Detect which cell encompasses the target text, then output its [x, y] center coordinate. 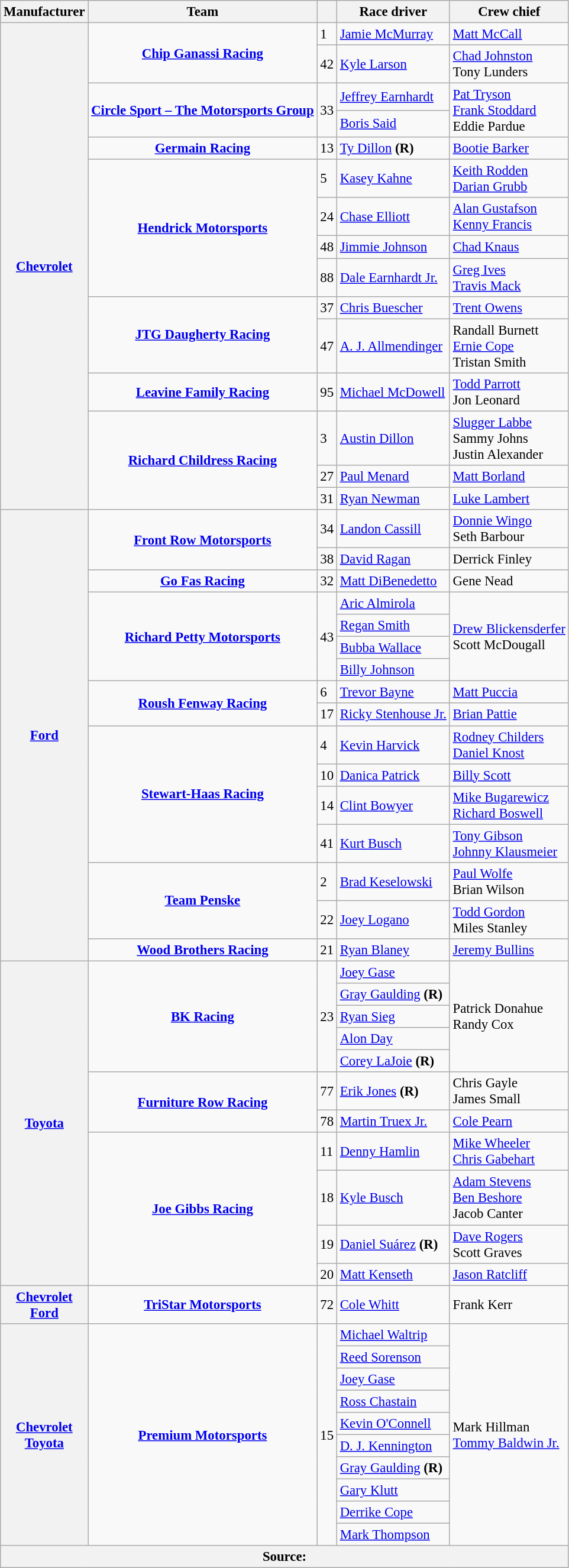
Chris Gayle James Small [509, 1091]
Team [202, 12]
5 [326, 179]
Jamie McMurray [393, 34]
Matt DiBenedetto [393, 581]
Pat Tryson Frank Stoddard Eddie Pardue [509, 111]
21 [326, 950]
Tony Gibson Johnny Klausmeier [509, 843]
Mike Wheeler Chris Gabehart [509, 1152]
27 [326, 477]
Bubba Wallace [393, 648]
Joey Logano [393, 920]
31 [326, 498]
Brad Keselowski [393, 882]
Cole Whitt [393, 1304]
Stewart-Haas Racing [202, 793]
Denny Hamlin [393, 1152]
Matt Borland [509, 477]
Crew chief [509, 12]
20 [326, 1274]
Chevrolet Ford [44, 1304]
Dale Earnhardt Jr. [393, 278]
Mike Bugarewicz Richard Boswell [509, 805]
Michael McDowell [393, 391]
23 [326, 1016]
Germain Racing [202, 148]
Ryan Newman [393, 498]
Regan Smith [393, 626]
14 [326, 805]
Ryan Sieg [393, 1017]
Kevin O'Connell [393, 1424]
Billy Johnson [393, 670]
Ryan Blaney [393, 950]
Source: [285, 1557]
Brian Pattie [509, 715]
Frank Kerr [509, 1304]
Bootie Barker [509, 148]
Kurt Busch [393, 843]
Billy Scott [509, 775]
Richard Childress Racing [202, 460]
Jeremy Bullins [509, 950]
Landon Cassill [393, 529]
Drew Blickensderfer Scott McDougall [509, 637]
BK Racing [202, 1016]
Michael Waltrip [393, 1334]
Premium Motorsports [202, 1434]
Paul Wolfe Brian Wilson [509, 882]
Chase Elliott [393, 216]
Boris Said [393, 124]
78 [326, 1122]
Dave Rogers Scott Graves [509, 1244]
Matt Puccia [509, 692]
Jason Ratcliff [509, 1274]
10 [326, 775]
Reed Sorenson [393, 1357]
Donnie Wingo Seth Barbour [509, 529]
Joe Gibbs Racing [202, 1209]
Kasey Kahne [393, 179]
TriStar Motorsports [202, 1304]
6 [326, 692]
Kevin Harvick [393, 745]
Corey LaJoie (R) [393, 1061]
Furniture Row Racing [202, 1102]
38 [326, 559]
Mark Thompson [393, 1535]
11 [326, 1152]
Clint Bowyer [393, 805]
37 [326, 307]
Chad Knaus [509, 247]
2 [326, 882]
Derrike Cope [393, 1512]
Adam Stevens Ben Beshore Jacob Canter [509, 1198]
33 [326, 111]
17 [326, 715]
Matt Kenseth [393, 1274]
Paul Menard [393, 477]
34 [326, 529]
Ty Dillon (R) [393, 148]
24 [326, 216]
Roush Fenway Racing [202, 704]
3 [326, 438]
D. J. Kennington [393, 1446]
Jeffrey Earnhardt [393, 97]
4 [326, 745]
18 [326, 1198]
42 [326, 64]
13 [326, 148]
Rodney Childers Daniel Knost [509, 745]
Trevor Bayne [393, 692]
Danica Patrick [393, 775]
41 [326, 843]
47 [326, 346]
Chip Ganassi Racing [202, 53]
Martin Truex Jr. [393, 1122]
72 [326, 1304]
Alon Day [393, 1039]
Go Fas Racing [202, 581]
Manufacturer [44, 12]
Daniel Suárez (R) [393, 1244]
Greg Ives Travis Mack [509, 278]
Toyota [44, 1123]
Chevrolet Toyota [44, 1434]
22 [326, 920]
Randall Burnett Ernie Cope Tristan Smith [509, 346]
19 [326, 1244]
Hendrick Motorsports [202, 228]
Matt McCall [509, 34]
77 [326, 1091]
1 [326, 34]
Ford [44, 736]
Circle Sport – The Motorsports Group [202, 111]
48 [326, 247]
Jimmie Johnson [393, 247]
Todd Gordon Miles Stanley [509, 920]
Leavine Family Racing [202, 391]
Derrick Finley [509, 559]
95 [326, 391]
JTG Daugherty Racing [202, 335]
Gene Nead [509, 581]
88 [326, 278]
Ross Chastain [393, 1401]
Erik Jones (R) [393, 1091]
Wood Brothers Racing [202, 950]
Chevrolet [44, 266]
Patrick Donahue Randy Cox [509, 1016]
Mark Hillman Tommy Baldwin Jr. [509, 1434]
Chris Buescher [393, 307]
Keith Rodden Darian Grubb [509, 179]
Aric Almirola [393, 604]
Austin Dillon [393, 438]
Race driver [393, 12]
Todd Parrott Jon Leonard [509, 391]
Ricky Stenhouse Jr. [393, 715]
15 [326, 1434]
Luke Lambert [509, 498]
Slugger Labbe Sammy Johns Justin Alexander [509, 438]
Trent Owens [509, 307]
Chad Johnston Tony Lunders [509, 64]
Gary Klutt [393, 1491]
David Ragan [393, 559]
Alan Gustafson Kenny Francis [509, 216]
Cole Pearn [509, 1122]
32 [326, 581]
Richard Petty Motorsports [202, 637]
Team Penske [202, 901]
A. J. Allmendinger [393, 346]
Front Row Motorsports [202, 540]
Kyle Busch [393, 1198]
43 [326, 637]
Kyle Larson [393, 64]
